Return (x, y) of the center of cell containing provided text 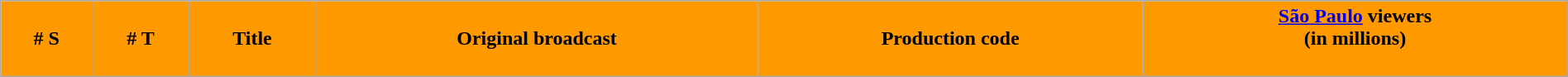
# S (46, 39)
Production code (951, 39)
# T (141, 39)
São Paulo viewers (in millions) (1355, 39)
Title (251, 39)
Original broadcast (538, 39)
